Output the (X, Y) coordinate of the center of the cell containing the given text.  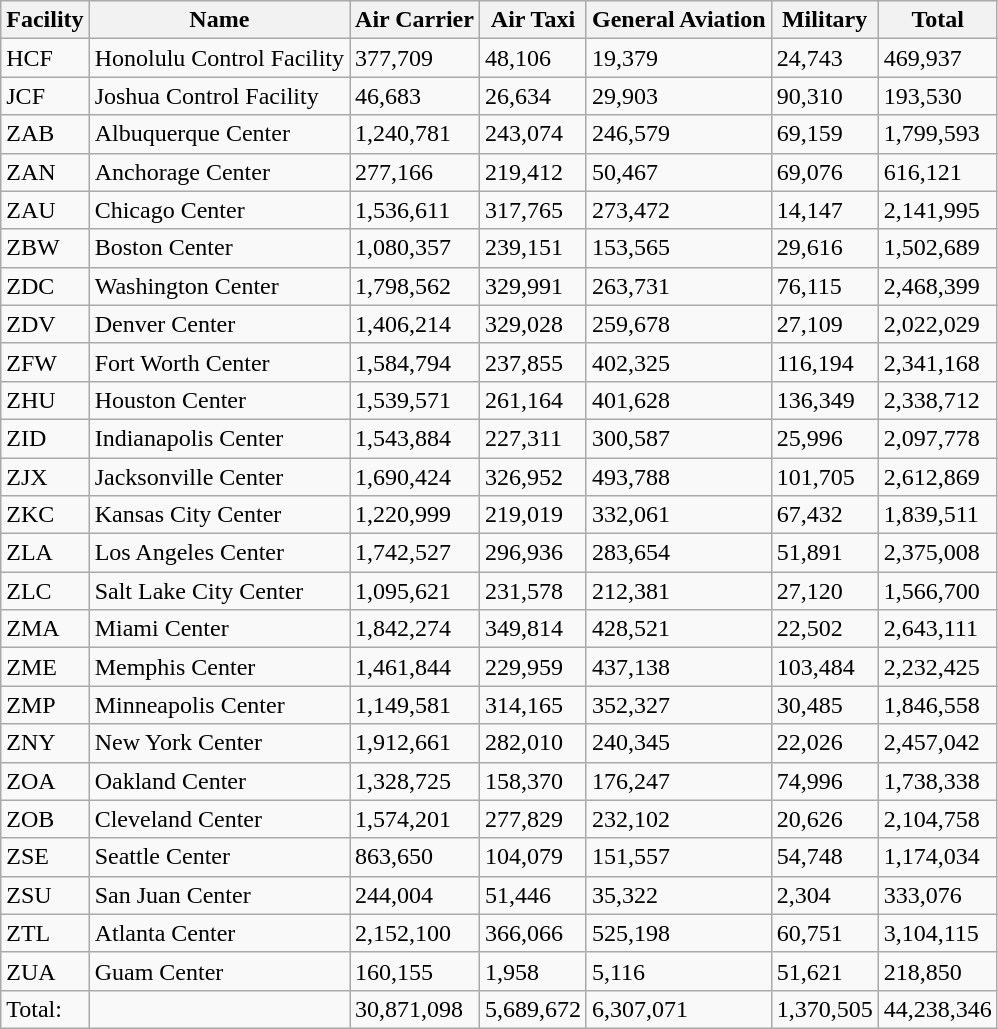
1,566,700 (938, 591)
26,634 (532, 96)
ZLC (45, 591)
1,095,621 (415, 591)
2,152,100 (415, 933)
1,839,511 (938, 515)
1,406,214 (415, 324)
ZBW (45, 248)
1,690,424 (415, 477)
1,539,571 (415, 400)
212,381 (678, 591)
ZAU (45, 210)
239,151 (532, 248)
5,116 (678, 971)
277,829 (532, 819)
329,991 (532, 286)
1,958 (532, 971)
1,080,357 (415, 248)
219,019 (532, 515)
35,322 (678, 895)
Salt Lake City Center (219, 591)
2,232,425 (938, 667)
ZME (45, 667)
377,709 (415, 58)
90,310 (824, 96)
219,412 (532, 172)
ZSE (45, 857)
2,468,399 (938, 286)
2,612,869 (938, 477)
New York Center (219, 743)
Oakland Center (219, 781)
Denver Center (219, 324)
1,240,781 (415, 134)
136,349 (824, 400)
240,345 (678, 743)
333,076 (938, 895)
332,061 (678, 515)
2,341,168 (938, 362)
ZOB (45, 819)
493,788 (678, 477)
Total: (45, 1009)
29,903 (678, 96)
218,850 (938, 971)
1,174,034 (938, 857)
San Juan Center (219, 895)
158,370 (532, 781)
863,650 (415, 857)
296,936 (532, 553)
2,643,111 (938, 629)
Name (219, 20)
HCF (45, 58)
525,198 (678, 933)
277,166 (415, 172)
326,952 (532, 477)
Honolulu Control Facility (219, 58)
Washington Center (219, 286)
ZDV (45, 324)
30,485 (824, 705)
Anchorage Center (219, 172)
Memphis Center (219, 667)
1,574,201 (415, 819)
1,149,581 (415, 705)
54,748 (824, 857)
227,311 (532, 438)
1,742,527 (415, 553)
ZJX (45, 477)
1,738,338 (938, 781)
Seattle Center (219, 857)
22,502 (824, 629)
104,079 (532, 857)
2,022,029 (938, 324)
ZOA (45, 781)
151,557 (678, 857)
349,814 (532, 629)
Houston Center (219, 400)
1,536,611 (415, 210)
ZNY (45, 743)
74,996 (824, 781)
402,325 (678, 362)
ZMP (45, 705)
Jacksonville Center (219, 477)
ZSU (45, 895)
50,467 (678, 172)
51,621 (824, 971)
2,338,712 (938, 400)
329,028 (532, 324)
273,472 (678, 210)
51,446 (532, 895)
243,074 (532, 134)
352,327 (678, 705)
22,026 (824, 743)
1,328,725 (415, 781)
Los Angeles Center (219, 553)
20,626 (824, 819)
5,689,672 (532, 1009)
29,616 (824, 248)
1,798,562 (415, 286)
Cleveland Center (219, 819)
27,120 (824, 591)
1,799,593 (938, 134)
Fort Worth Center (219, 362)
283,654 (678, 553)
231,578 (532, 591)
Joshua Control Facility (219, 96)
6,307,071 (678, 1009)
428,521 (678, 629)
366,066 (532, 933)
2,304 (824, 895)
Minneapolis Center (219, 705)
1,502,689 (938, 248)
ZAB (45, 134)
ZMA (45, 629)
1,846,558 (938, 705)
ZKC (45, 515)
Guam Center (219, 971)
229,959 (532, 667)
282,010 (532, 743)
3,104,115 (938, 933)
2,097,778 (938, 438)
51,891 (824, 553)
General Aviation (678, 20)
27,109 (824, 324)
Chicago Center (219, 210)
1,912,661 (415, 743)
19,379 (678, 58)
Air Carrier (415, 20)
Air Taxi (532, 20)
14,147 (824, 210)
69,076 (824, 172)
Albuquerque Center (219, 134)
2,375,008 (938, 553)
1,842,274 (415, 629)
76,115 (824, 286)
261,164 (532, 400)
44,238,346 (938, 1009)
616,121 (938, 172)
ZDC (45, 286)
Miami Center (219, 629)
2,104,758 (938, 819)
JCF (45, 96)
60,751 (824, 933)
1,370,505 (824, 1009)
153,565 (678, 248)
ZUA (45, 971)
116,194 (824, 362)
67,432 (824, 515)
259,678 (678, 324)
237,855 (532, 362)
2,141,995 (938, 210)
ZHU (45, 400)
48,106 (532, 58)
69,159 (824, 134)
1,461,844 (415, 667)
437,138 (678, 667)
263,731 (678, 286)
103,484 (824, 667)
314,165 (532, 705)
1,220,999 (415, 515)
101,705 (824, 477)
Military (824, 20)
232,102 (678, 819)
176,247 (678, 781)
469,937 (938, 58)
401,628 (678, 400)
ZLA (45, 553)
1,543,884 (415, 438)
ZTL (45, 933)
ZAN (45, 172)
Atlanta Center (219, 933)
Facility (45, 20)
193,530 (938, 96)
46,683 (415, 96)
317,765 (532, 210)
Kansas City Center (219, 515)
ZID (45, 438)
24,743 (824, 58)
Boston Center (219, 248)
Indianapolis Center (219, 438)
300,587 (678, 438)
30,871,098 (415, 1009)
1,584,794 (415, 362)
244,004 (415, 895)
246,579 (678, 134)
ZFW (45, 362)
25,996 (824, 438)
160,155 (415, 971)
Total (938, 20)
2,457,042 (938, 743)
